Determine the (x, y) coordinate at the center of the cell enclosing the given text.  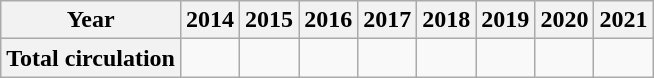
2021 (624, 20)
2019 (506, 20)
Total circulation (91, 58)
2020 (564, 20)
2015 (270, 20)
2016 (328, 20)
2018 (446, 20)
2017 (388, 20)
2014 (210, 20)
Year (91, 20)
